For the text-containing cell, return its midpoint in (X, Y) coordinate format. 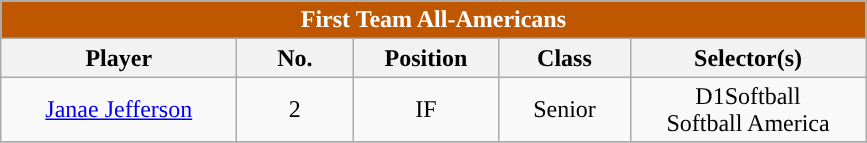
First Team All-Americans (434, 20)
Selector(s) (748, 58)
Class (564, 58)
No. (295, 58)
Senior (564, 110)
IF (426, 110)
Position (426, 58)
Janae Jefferson (119, 110)
D1SoftballSoftball America (748, 110)
Player (119, 58)
2 (295, 110)
